Search for the cell housing the specified text and yield its [X, Y] center coordinate. 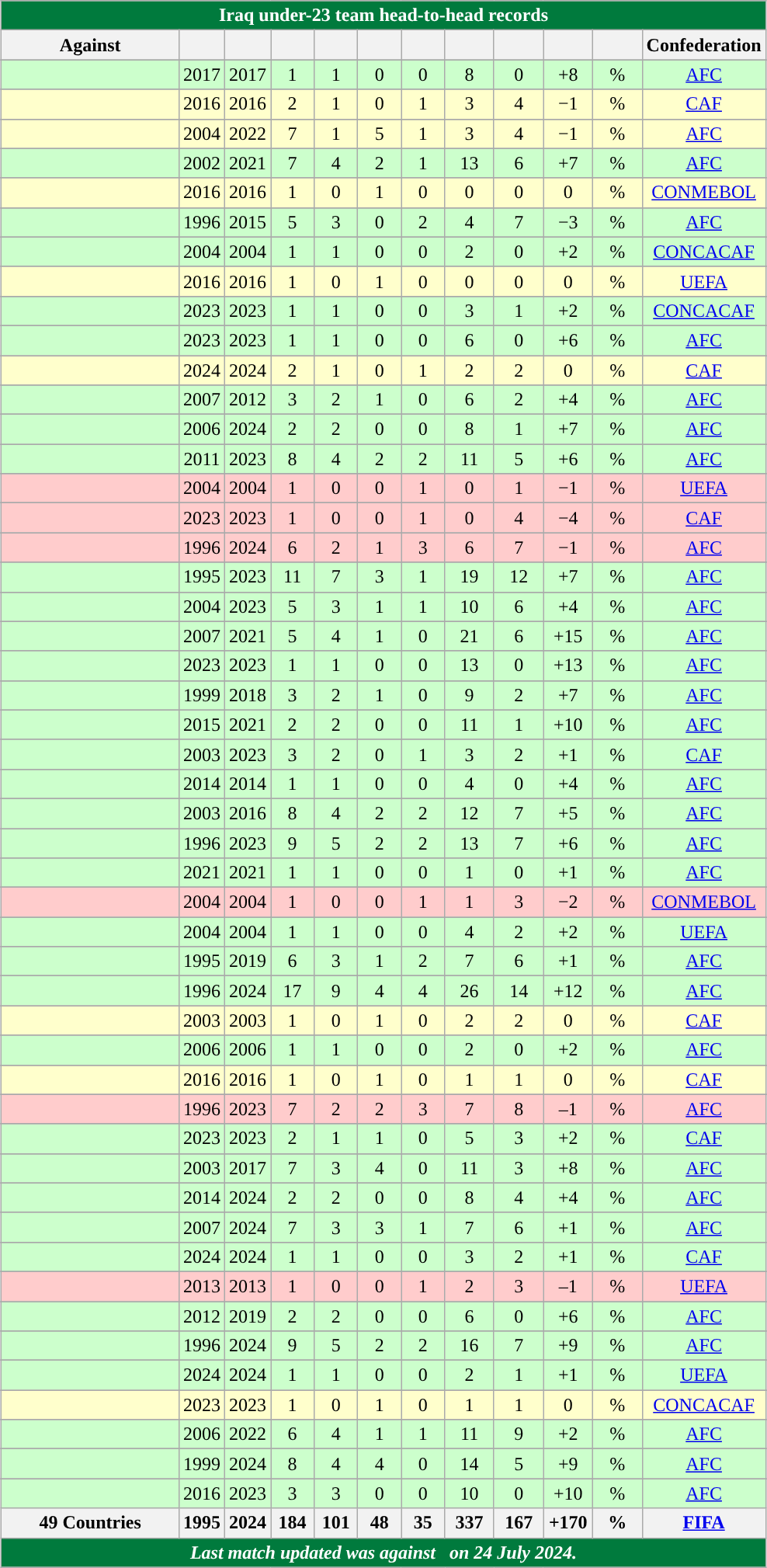
167 [519, 1523]
+15 [568, 636]
Last match updated was against on 24 July 2024. [383, 1552]
2011 [202, 459]
184 [293, 1523]
+13 [568, 666]
−2 [568, 902]
FIFA [703, 1523]
337 [470, 1523]
Confederation [703, 45]
17 [293, 991]
+5 [568, 813]
49 Countries [90, 1523]
16 [470, 1346]
48 [380, 1523]
19 [470, 577]
26 [470, 991]
−3 [568, 222]
+12 [568, 991]
+170 [568, 1523]
Iraq under-23 team head-to-head records [383, 16]
−4 [568, 518]
35 [423, 1523]
Against [90, 45]
21 [470, 636]
2018 [248, 695]
101 [336, 1523]
2002 [202, 163]
